Extract the [X, Y] coordinate from the center of the cell holding the provided text.  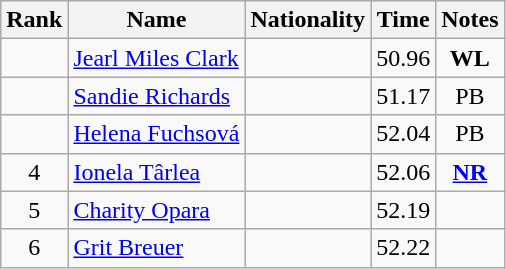
Charity Opara [156, 210]
NR [470, 172]
Helena Fuchsová [156, 134]
52.06 [404, 172]
Ionela Târlea [156, 172]
WL [470, 58]
5 [34, 210]
4 [34, 172]
Nationality [308, 20]
Rank [34, 20]
52.22 [404, 248]
52.04 [404, 134]
6 [34, 248]
Notes [470, 20]
Name [156, 20]
Grit Breuer [156, 248]
50.96 [404, 58]
Sandie Richards [156, 96]
51.17 [404, 96]
Time [404, 20]
52.19 [404, 210]
Jearl Miles Clark [156, 58]
